Find where the given text appears and provide that cell's center as [x, y] coordinate. 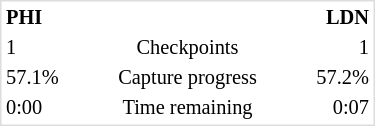
57.2% [325, 78]
Capture progress [188, 78]
0:07 [325, 108]
Time remaining [188, 108]
57.1% [49, 78]
Checkpoints [188, 48]
0:00 [49, 108]
PHI [49, 18]
LDN [325, 18]
